Extract the (X, Y) coordinate from the center of the cell holding the provided text.  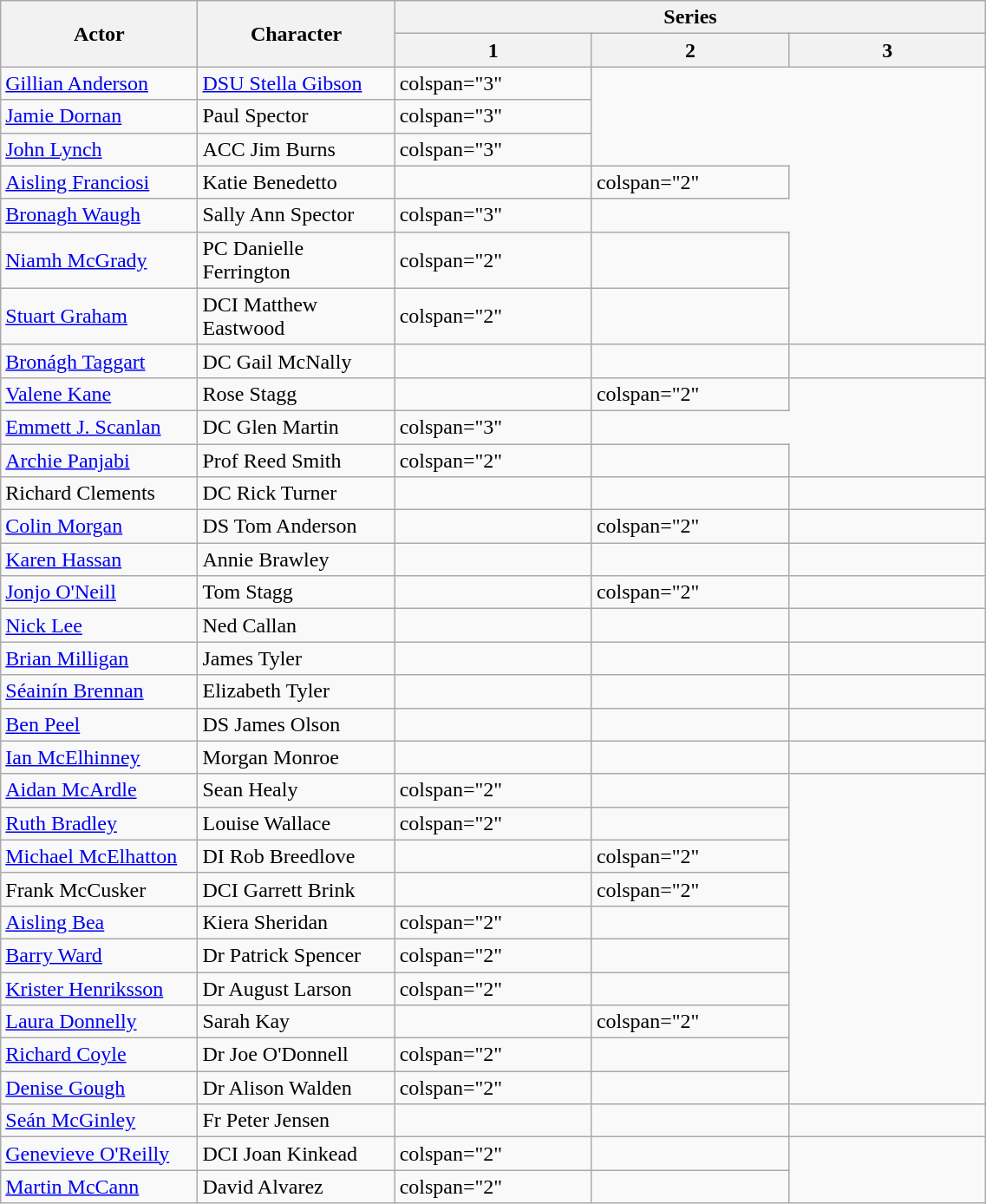
1 (493, 50)
Jamie Dornan (99, 116)
Dr Joe O'Donnell (297, 1055)
Karen Hassan (99, 559)
DC Gail McNally (297, 361)
Ian McElhinney (99, 757)
Emmett J. Scanlan (99, 427)
DC Rick Turner (297, 494)
Michael McElhatton (99, 856)
Stuart Graham (99, 316)
Archie Panjabi (99, 461)
Colin Morgan (99, 527)
DCI Joan Kinkead (297, 1154)
James Tyler (297, 658)
3 (888, 50)
Nick Lee (99, 625)
Morgan Monroe (297, 757)
Fr Peter Jensen (297, 1121)
Katie Benedetto (297, 182)
Character (297, 34)
Denise Gough (99, 1088)
Krister Henriksson (99, 988)
Martin McCann (99, 1187)
Bronagh Waugh (99, 215)
Richard Clements (99, 494)
DCI Matthew Eastwood (297, 316)
Seán McGinley (99, 1121)
Ruth Bradley (99, 823)
Richard Coyle (99, 1055)
Elizabeth Tyler (297, 691)
David Alvarez (297, 1187)
Brian Milligan (99, 658)
Dr August Larson (297, 988)
Paul Spector (297, 116)
DI Rob Breedlove (297, 856)
Aisling Franciosi (99, 182)
Aisling Bea (99, 922)
DC Glen Martin (297, 427)
Jonjo O'Neill (99, 592)
Niamh McGrady (99, 260)
Bronágh Taggart (99, 361)
Aidan McArdle (99, 790)
Dr Alison Walden (297, 1088)
Prof Reed Smith (297, 461)
DS James Olson (297, 724)
Actor (99, 34)
Barry Ward (99, 955)
Dr Patrick Spencer (297, 955)
Kiera Sheridan (297, 922)
DCI Garrett Brink (297, 889)
Valene Kane (99, 394)
2 (690, 50)
DS Tom Anderson (297, 527)
ACC Jim Burns (297, 149)
Series (690, 17)
Sally Ann Spector (297, 215)
Séainín Brennan (99, 691)
John Lynch (99, 149)
Louise Wallace (297, 823)
Gillian Anderson (99, 83)
Ben Peel (99, 724)
Annie Brawley (297, 559)
Frank McCusker (99, 889)
DSU Stella Gibson (297, 83)
Sarah Kay (297, 1022)
Genevieve O'Reilly (99, 1154)
Rose Stagg (297, 394)
Ned Callan (297, 625)
Tom Stagg (297, 592)
Laura Donnelly (99, 1022)
Sean Healy (297, 790)
PC Danielle Ferrington (297, 260)
